Locate the cell with the specified text and output its (x, y) center coordinate. 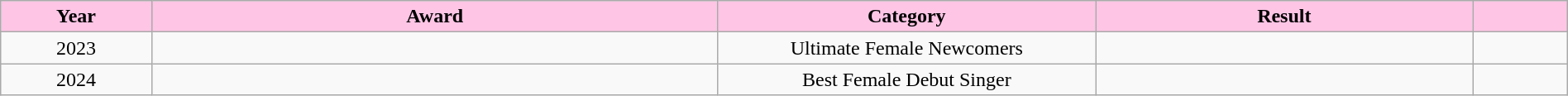
Best Female Debut Singer (906, 79)
Result (1284, 17)
2023 (76, 48)
Year (76, 17)
2024 (76, 79)
Category (906, 17)
Award (435, 17)
Ultimate Female Newcomers (906, 48)
